Identify which cell holds the provided text, then report its [X, Y] central coordinate. 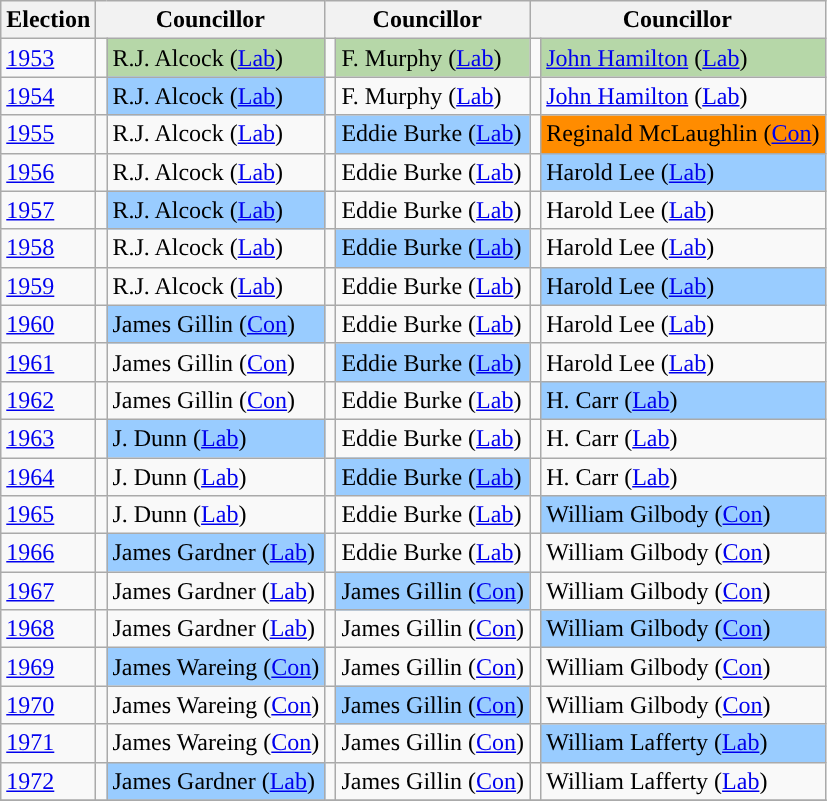
1967 [48, 591]
1956 [48, 172]
1968 [48, 629]
1964 [48, 477]
1971 [48, 743]
1953 [48, 58]
1962 [48, 400]
1963 [48, 438]
Reginald McLaughlin (Con) [683, 134]
1972 [48, 781]
1970 [48, 705]
1961 [48, 362]
1959 [48, 286]
1966 [48, 553]
1954 [48, 96]
Election [48, 20]
1960 [48, 324]
1965 [48, 515]
1958 [48, 248]
1969 [48, 667]
1955 [48, 134]
1957 [48, 210]
